Detect which cell encompasses the target text, then output its [x, y] center coordinate. 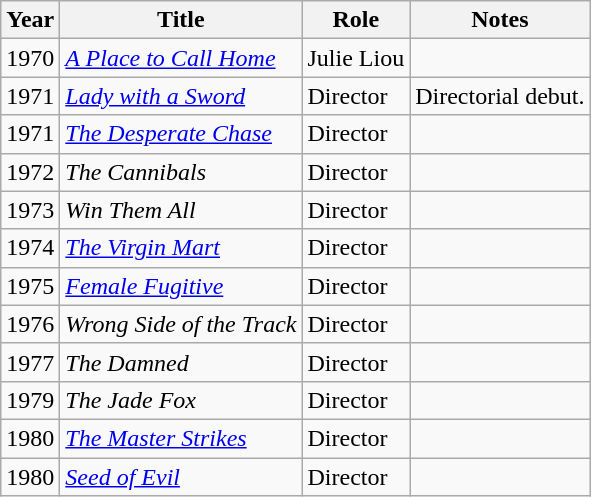
Notes [500, 20]
Julie Liou [356, 58]
The Cannibals [181, 172]
Title [181, 20]
Female Fugitive [181, 286]
1970 [30, 58]
The Master Strikes [181, 438]
Year [30, 20]
The Desperate Chase [181, 134]
Lady with a Sword [181, 96]
The Virgin Mart [181, 248]
1975 [30, 286]
Role [356, 20]
1974 [30, 248]
A Place to Call Home [181, 58]
The Damned [181, 362]
1972 [30, 172]
1977 [30, 362]
Wrong Side of the Track [181, 324]
Win Them All [181, 210]
1979 [30, 400]
1976 [30, 324]
Directorial debut. [500, 96]
1973 [30, 210]
Seed of Evil [181, 477]
The Jade Fox [181, 400]
